Detect which cell encompasses the target text, then output its (x, y) center coordinate. 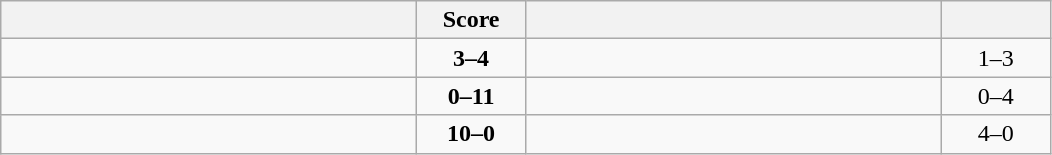
4–0 (996, 134)
0–4 (996, 96)
3–4 (472, 58)
1–3 (996, 58)
10–0 (472, 134)
Score (472, 20)
0–11 (472, 96)
